Capture the cell that displays the provided text and extract its [X, Y] central coordinate. 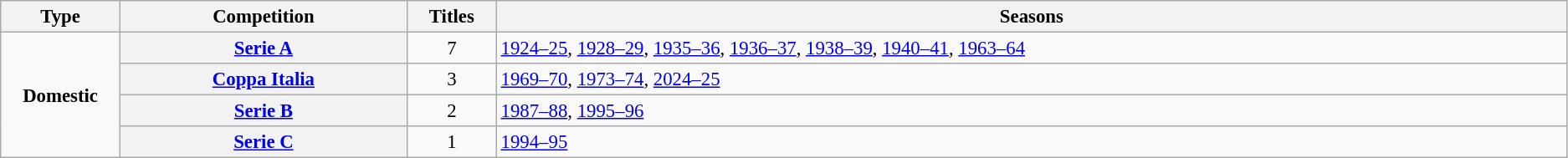
7 [452, 48]
Serie A [263, 48]
Titles [452, 17]
Domestic [60, 95]
1 [452, 142]
3 [452, 79]
1987–88, 1995–96 [1031, 111]
Seasons [1031, 17]
2 [452, 111]
1969–70, 1973–74, 2024–25 [1031, 79]
Serie C [263, 142]
Competition [263, 17]
Serie B [263, 111]
1924–25, 1928–29, 1935–36, 1936–37, 1938–39, 1940–41, 1963–64 [1031, 48]
Coppa Italia [263, 79]
1994–95 [1031, 142]
Type [60, 17]
